Determine the [X, Y] coordinate at the center of the cell enclosing the given text.  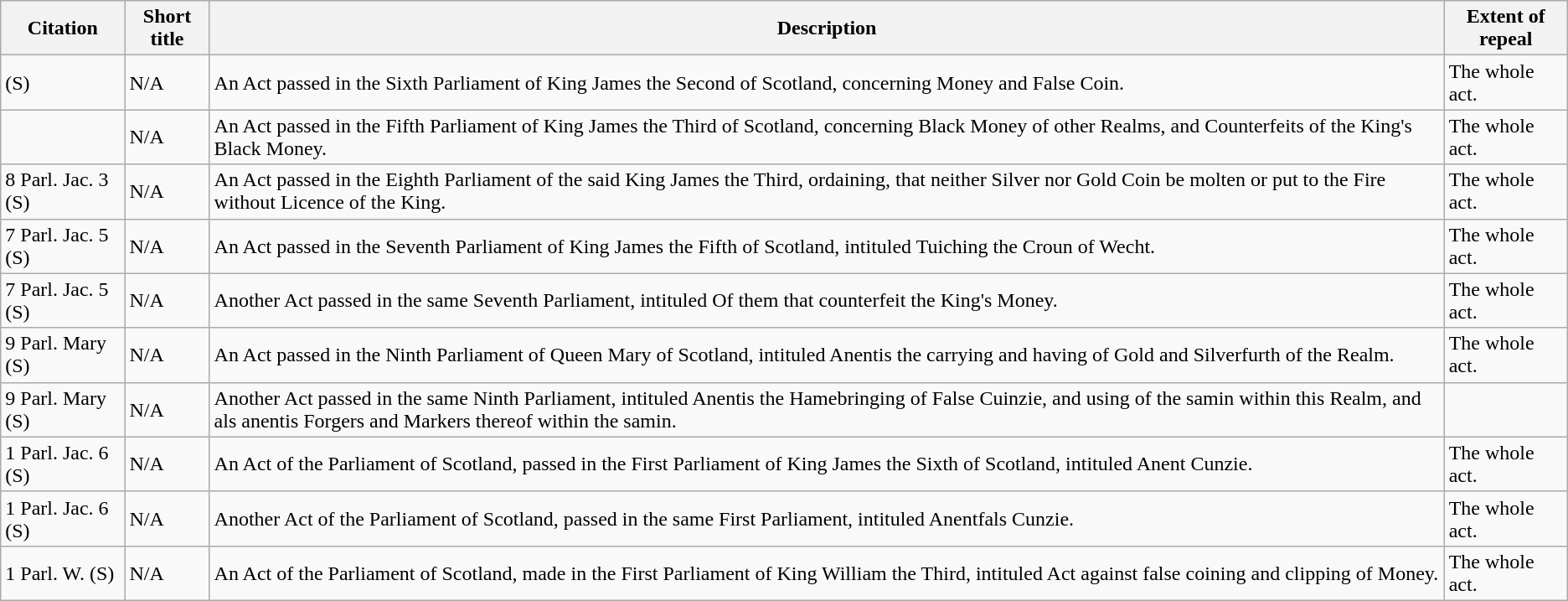
Description [827, 28]
Another Act of the Parliament of Scotland, passed in the same First Parliament, intituled Anentfals Cunzie. [827, 518]
An Act passed in the Seventh Parliament of King James the Fifth of Scotland, intituled Tuiching the Croun of Wecht. [827, 246]
(S) [63, 82]
Citation [63, 28]
Short title [168, 28]
An Act passed in the Ninth Parliament of Queen Mary of Scotland, intituled Anentis the carrying and having of Gold and Silverfurth of the Realm. [827, 355]
Another Act passed in the same Seventh Parliament, intituled Of them that counterfeit the King's Money. [827, 300]
Extent of repeal [1506, 28]
8 Parl. Jac. 3 (S) [63, 191]
An Act of the Parliament of Scotland, passed in the First Parliament of King James the Sixth of Scotland, intituled Anent Cunzie. [827, 464]
1 Parl. W. (S) [63, 573]
An Act passed in the Sixth Parliament of King James the Second of Scotland, concerning Money and False Coin. [827, 82]
